For the text-containing cell, return its midpoint in (X, Y) coordinate format. 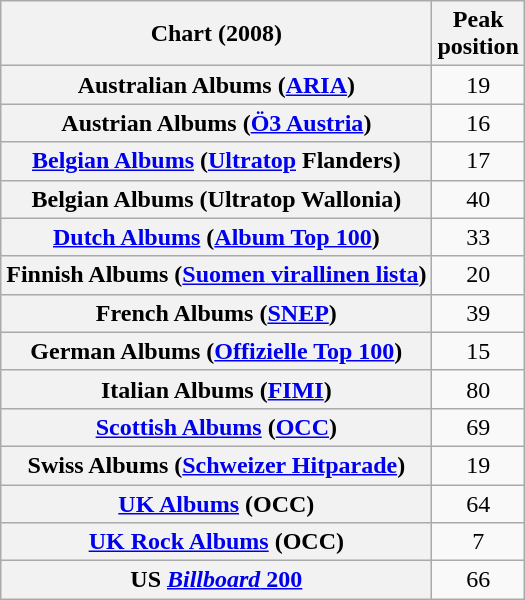
Australian Albums (ARIA) (216, 85)
UK Rock Albums (OCC) (216, 542)
German Albums (Offizielle Top 100) (216, 351)
39 (478, 313)
Austrian Albums (Ö3 Austria) (216, 123)
US Billboard 200 (216, 580)
Belgian Albums (Ultratop Flanders) (216, 161)
Italian Albums (FIMI) (216, 389)
33 (478, 237)
Finnish Albums (Suomen virallinen lista) (216, 275)
20 (478, 275)
Peakposition (478, 34)
Scottish Albums (OCC) (216, 427)
40 (478, 199)
69 (478, 427)
15 (478, 351)
64 (478, 503)
French Albums (SNEP) (216, 313)
80 (478, 389)
Belgian Albums (Ultratop Wallonia) (216, 199)
Chart (2008) (216, 34)
17 (478, 161)
Swiss Albums (Schweizer Hitparade) (216, 465)
7 (478, 542)
UK Albums (OCC) (216, 503)
66 (478, 580)
Dutch Albums (Album Top 100) (216, 237)
16 (478, 123)
